Return (X, Y) of the center of cell containing provided text 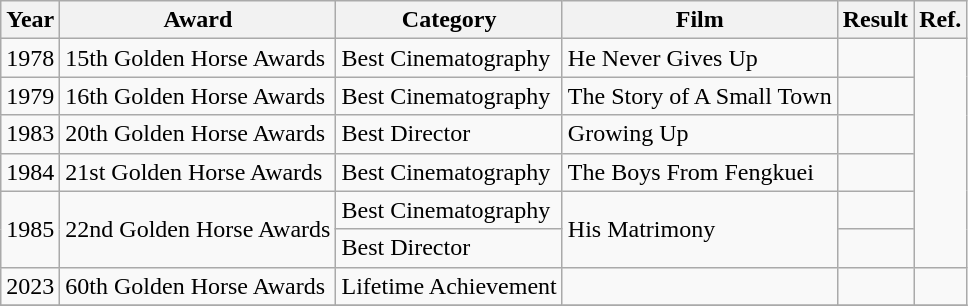
His Matrimony (700, 229)
2023 (30, 286)
The Boys From Fengkuei (700, 172)
16th Golden Horse Awards (198, 96)
1984 (30, 172)
Film (700, 20)
1979 (30, 96)
20th Golden Horse Awards (198, 134)
1978 (30, 58)
Lifetime Achievement (449, 286)
1985 (30, 229)
Award (198, 20)
Growing Up (700, 134)
Ref. (940, 20)
22nd Golden Horse Awards (198, 229)
1983 (30, 134)
60th Golden Horse Awards (198, 286)
Result (875, 20)
Category (449, 20)
The Story of A Small Town (700, 96)
Year (30, 20)
21st Golden Horse Awards (198, 172)
He Never Gives Up (700, 58)
15th Golden Horse Awards (198, 58)
